Provide the [x, y] coordinate of the cell's center where the given text is located.  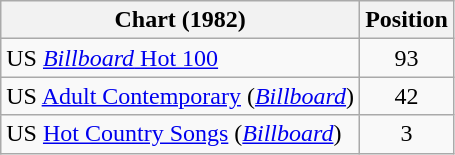
42 [407, 96]
3 [407, 134]
US Adult Contemporary (Billboard) [180, 96]
US Billboard Hot 100 [180, 58]
Chart (1982) [180, 20]
93 [407, 58]
US Hot Country Songs (Billboard) [180, 134]
Position [407, 20]
